Return the (x, y) coordinate for the center point of the cell that contains the specified text.  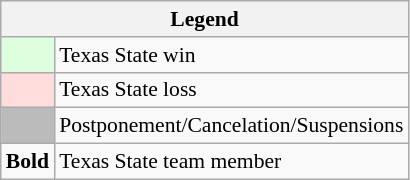
Legend (205, 19)
Texas State loss (231, 90)
Texas State win (231, 55)
Postponement/Cancelation/Suspensions (231, 126)
Texas State team member (231, 162)
Bold (28, 162)
